Scan for the cell matching the given text and deliver its (X, Y) coordinate at center. 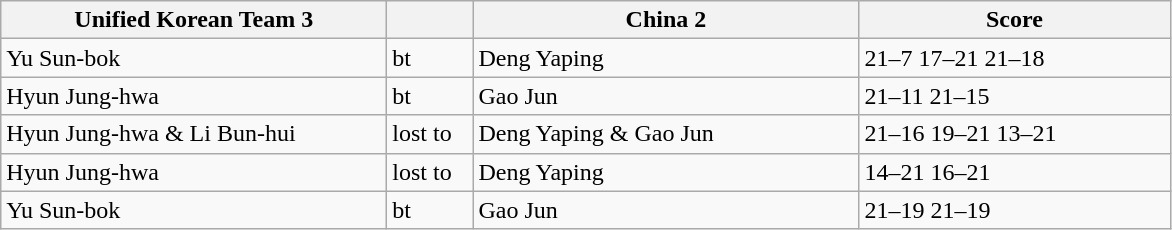
Hyun Jung-hwa & Li Bun-hui (194, 134)
21–16 19–21 13–21 (1014, 134)
21–19 21–19 (1014, 210)
Score (1014, 20)
21–7 17–21 21–18 (1014, 58)
Unified Korean Team 3 (194, 20)
14–21 16–21 (1014, 172)
21–11 21–15 (1014, 96)
China 2 (666, 20)
Deng Yaping & Gao Jun (666, 134)
